Scan for the cell matching the given text and deliver its [x, y] coordinate at center. 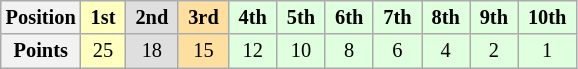
9th [494, 17]
8 [349, 51]
12 [253, 51]
6 [397, 51]
5th [301, 17]
Position [41, 17]
1 [547, 51]
18 [152, 51]
4th [253, 17]
10 [301, 51]
25 [104, 51]
1st [104, 17]
4 [446, 51]
3rd [203, 17]
15 [203, 51]
6th [349, 17]
8th [446, 17]
10th [547, 17]
2nd [152, 17]
2 [494, 51]
Points [41, 51]
7th [397, 17]
